Output the (X, Y) coordinate of the center of the cell containing the given text.  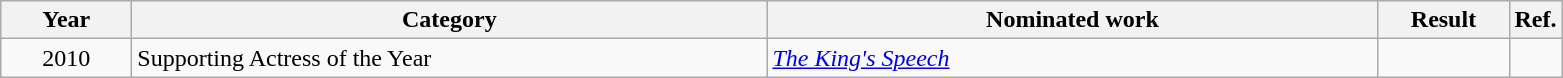
Category (450, 20)
Result (1444, 20)
The King's Speech (1072, 58)
Supporting Actress of the Year (450, 58)
2010 (66, 58)
Nominated work (1072, 20)
Year (66, 20)
Ref. (1536, 20)
